Detect which cell encompasses the target text, then output its (X, Y) center coordinate. 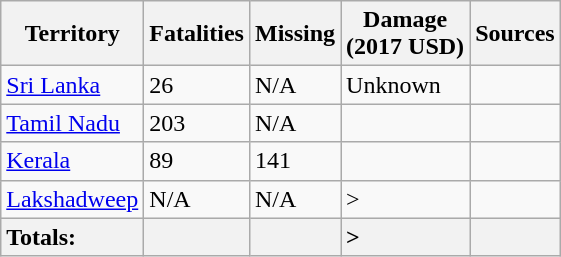
Unknown (406, 85)
26 (197, 85)
Lakshadweep (72, 199)
Kerala (72, 161)
Missing (294, 34)
Sri Lanka (72, 85)
Fatalities (197, 34)
Sources (516, 34)
Totals: (72, 237)
89 (197, 161)
Tamil Nadu (72, 123)
141 (294, 161)
203 (197, 123)
Damage(2017 USD) (406, 34)
Territory (72, 34)
